For the text-containing cell, return its midpoint in [X, Y] coordinate format. 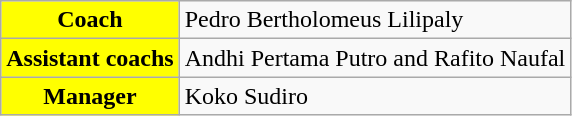
Andhi Pertama Putro and Rafito Naufal [375, 58]
Assistant coachs [90, 58]
Coach [90, 20]
Koko Sudiro [375, 96]
Manager [90, 96]
Pedro Bertholomeus Lilipaly [375, 20]
